Output the [x, y] coordinate of the center of the cell containing the given text.  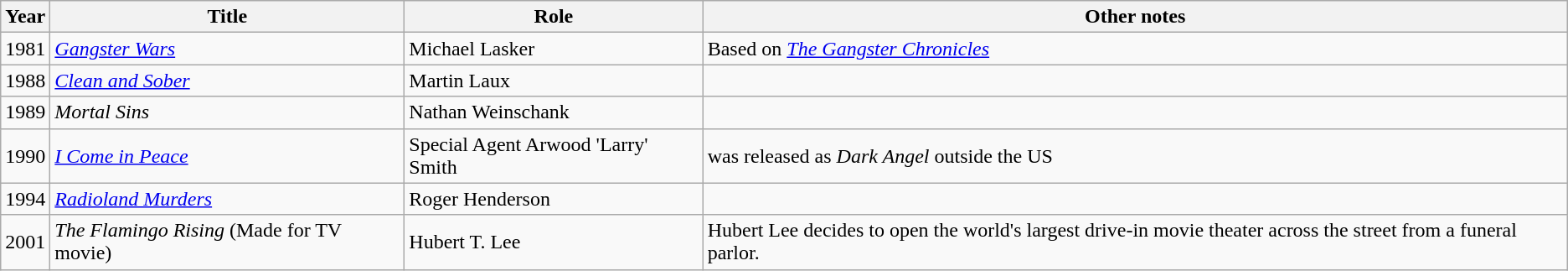
Hubert Lee decides to open the world's largest drive-in movie theater across the street from a funeral parlor. [1135, 242]
Title [228, 17]
Nathan Weinschank [554, 112]
was released as Dark Angel outside the US [1135, 156]
Clean and Sober [228, 81]
I Come in Peace [228, 156]
Special Agent Arwood 'Larry' Smith [554, 156]
1988 [25, 81]
Mortal Sins [228, 112]
Roger Henderson [554, 199]
1990 [25, 156]
Based on The Gangster Chronicles [1135, 49]
2001 [25, 242]
Gangster Wars [228, 49]
Hubert T. Lee [554, 242]
1981 [25, 49]
1989 [25, 112]
Radioland Murders [228, 199]
Michael Lasker [554, 49]
Year [25, 17]
Role [554, 17]
1994 [25, 199]
The Flamingo Rising (Made for TV movie) [228, 242]
Martin Laux [554, 81]
Other notes [1135, 17]
